For the text-containing cell, return its midpoint in [x, y] coordinate format. 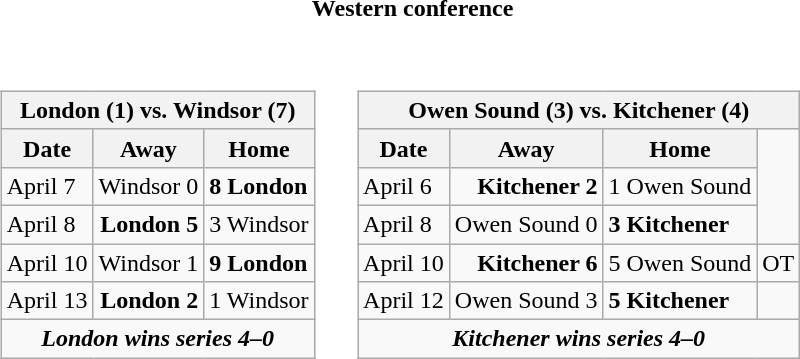
April 13 [47, 301]
Kitchener 2 [526, 186]
5 Kitchener [680, 301]
8 London [259, 186]
London 5 [148, 224]
Owen Sound 0 [526, 224]
9 London [259, 263]
April 7 [47, 186]
London (1) vs. Windsor (7) [158, 110]
5 Owen Sound [680, 263]
3 Kitchener [680, 224]
April 12 [404, 301]
Kitchener wins series 4–0 [579, 339]
Windsor 0 [148, 186]
April 6 [404, 186]
1 Owen Sound [680, 186]
Kitchener 6 [526, 263]
Owen Sound (3) vs. Kitchener (4) [579, 110]
London wins series 4–0 [158, 339]
1 Windsor [259, 301]
Windsor 1 [148, 263]
London 2 [148, 301]
3 Windsor [259, 224]
OT [778, 263]
Owen Sound 3 [526, 301]
